Detect which cell encompasses the target text, then output its (X, Y) center coordinate. 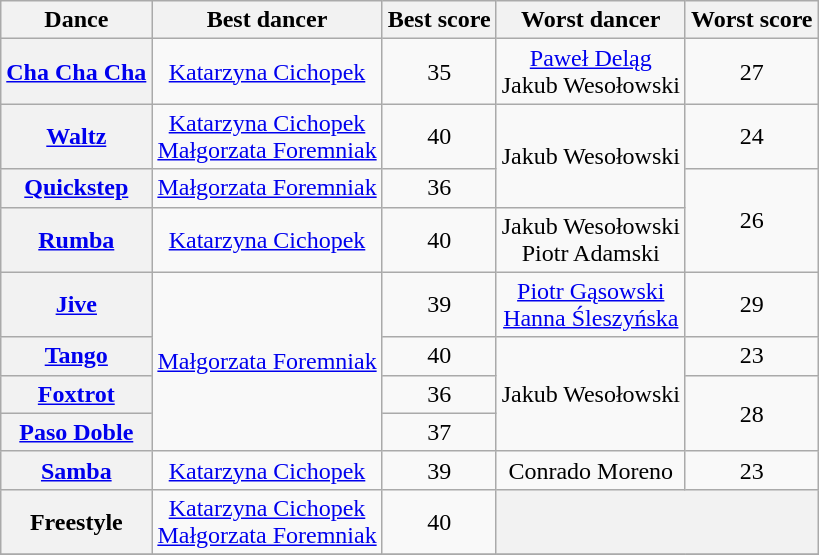
Tango (76, 356)
Foxtrot (76, 394)
Best score (439, 20)
Freestyle (76, 522)
26 (752, 220)
Jive (76, 304)
Paweł DelągJakub Wesołowski (590, 72)
Quickstep (76, 188)
27 (752, 72)
Piotr GąsowskiHanna Śleszyńska (590, 304)
Dance (76, 20)
Rumba (76, 240)
24 (752, 136)
Worst dancer (590, 20)
Cha Cha Cha (76, 72)
35 (439, 72)
Paso Doble (76, 432)
Conrado Moreno (590, 470)
28 (752, 413)
Best dancer (267, 20)
Waltz (76, 136)
29 (752, 304)
37 (439, 432)
Jakub WesołowskiPiotr Adamski (590, 240)
Samba (76, 470)
Worst score (752, 20)
